Return the [x, y] coordinate for the center point of the cell that contains the specified text.  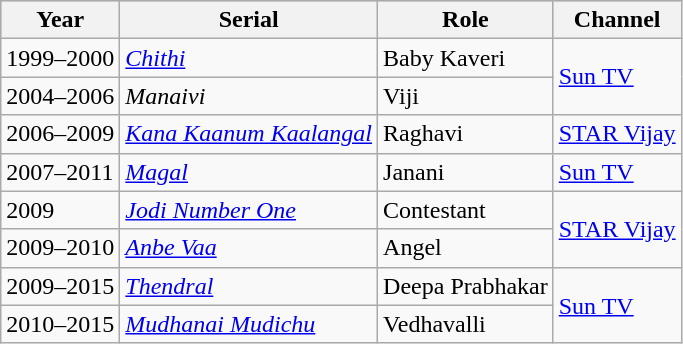
Raghavi [466, 134]
Janani [466, 172]
Mudhanai Mudichu [249, 324]
Magal [249, 172]
Anbe Vaa [249, 248]
Vedhavalli [466, 324]
2009–2010 [60, 248]
2006–2009 [60, 134]
Serial [249, 20]
Baby Kaveri [466, 58]
Chithi [249, 58]
Angel [466, 248]
2010–2015 [60, 324]
Jodi Number One [249, 210]
2009–2015 [60, 286]
Kana Kaanum Kaalangal [249, 134]
Channel [617, 20]
Year [60, 20]
Viji [466, 96]
Manaivi [249, 96]
2009 [60, 210]
Thendral [249, 286]
Role [466, 20]
Deepa Prabhakar [466, 286]
2004–2006 [60, 96]
1999–2000 [60, 58]
2007–2011 [60, 172]
Contestant [466, 210]
